Pinpoint the cell where the given text exists, returning its [x, y] midpoint coordinate. 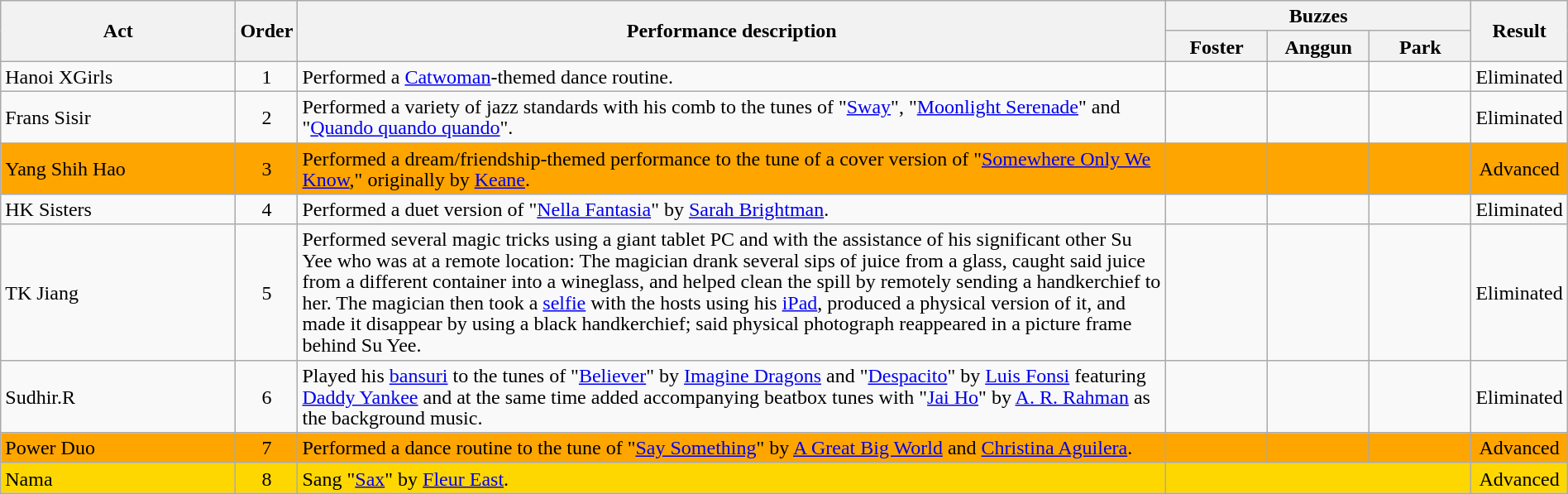
3 [266, 168]
TK Jiang [118, 292]
Sang "Sax" by Fleur East. [732, 478]
Foster [1216, 46]
Sudhir.R [118, 396]
8 [266, 478]
Performed a dance routine to the tune of "Say Something" by A Great Big World and Christina Aguilera. [732, 448]
2 [266, 117]
Performed a dream/friendship-themed performance to the tune of a cover version of "Somewhere Only We Know," originally by Keane. [732, 168]
Performance description [732, 31]
7 [266, 448]
Hanoi XGirls [118, 76]
Buzzes [1318, 17]
Order [266, 31]
Performed a variety of jazz standards with his comb to the tunes of "Sway", "Moonlight Serenade" and "Quando quando quando". [732, 117]
Anggun [1318, 46]
Act [118, 31]
Performed a duet version of "Nella Fantasia" by Sarah Brightman. [732, 210]
6 [266, 396]
5 [266, 292]
4 [266, 210]
HK Sisters [118, 210]
Performed a Catwoman-themed dance routine. [732, 76]
Park [1421, 46]
Yang Shih Hao [118, 168]
1 [266, 76]
Frans Sisir [118, 117]
Nama [118, 478]
Power Duo [118, 448]
Result [1519, 31]
